Determine the [x, y] coordinate at the center of the cell enclosing the given text.  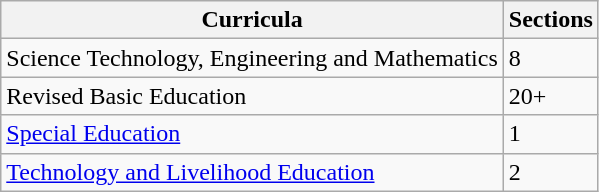
Curricula [252, 20]
Technology and Livelihood Education [252, 172]
1 [550, 134]
20+ [550, 96]
Science Technology, Engineering and Mathematics [252, 58]
8 [550, 58]
Special Education [252, 134]
2 [550, 172]
Sections [550, 20]
Revised Basic Education [252, 96]
